Scan for the cell matching the given text and deliver its (x, y) coordinate at center. 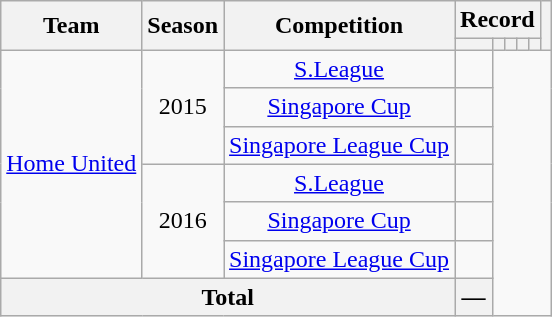
Season (183, 26)
Home United (72, 164)
Competition (340, 26)
Record (498, 20)
Total (228, 297)
— (474, 297)
2015 (183, 107)
2016 (183, 221)
Team (72, 26)
